Locate the cell with the specified text and output its (x, y) center coordinate. 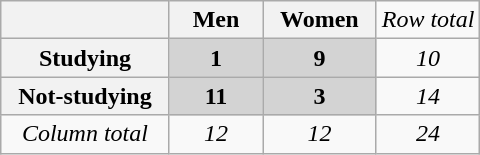
14 (428, 96)
3 (320, 96)
11 (216, 96)
10 (428, 58)
24 (428, 134)
1 (216, 58)
9 (320, 58)
Not-studying (85, 96)
Row total (428, 20)
Men (216, 20)
Studying (85, 58)
Column total (85, 134)
Women (320, 20)
